Capture the cell that displays the provided text and extract its (X, Y) central coordinate. 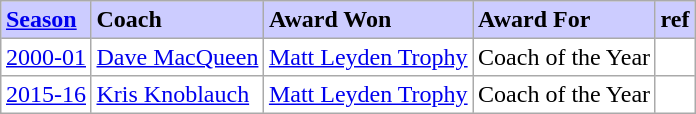
ref (674, 20)
Award For (564, 20)
Coach (177, 20)
Award Won (368, 20)
Dave MacQueen (177, 57)
2015-16 (46, 95)
Season (46, 20)
2000-01 (46, 57)
Kris Knoblauch (177, 95)
